Find where the given text appears and provide that cell's center as (X, Y) coordinate. 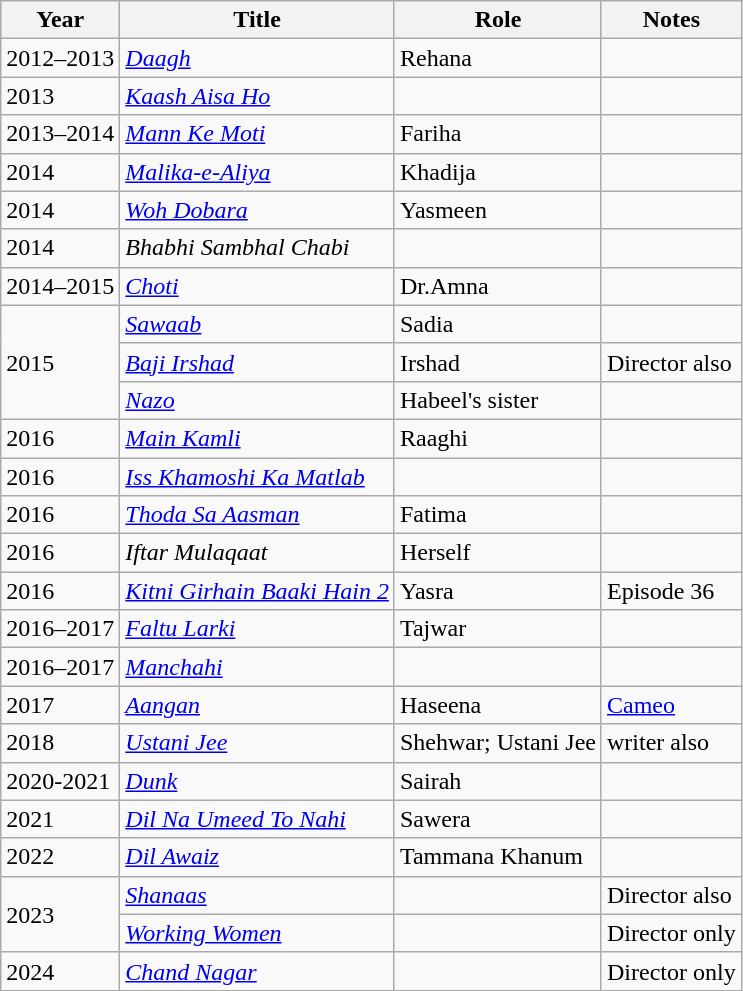
Sawaab (258, 324)
Yasmeen (498, 210)
2012–2013 (60, 58)
Baji Irshad (258, 362)
Cameo (671, 705)
2017 (60, 705)
Fatima (498, 515)
Sawera (498, 819)
Episode 36 (671, 591)
Khadija (498, 172)
Daagh (258, 58)
Nazo (258, 400)
Kaash Aisa Ho (258, 96)
2024 (60, 971)
2018 (60, 743)
Habeel's sister (498, 400)
2020-2021 (60, 781)
Dr.Amna (498, 286)
Kitni Girhain Baaki Hain 2 (258, 591)
Bhabhi Sambhal Chabi (258, 248)
Tajwar (498, 629)
Shehwar; Ustani Jee (498, 743)
Iss Khamoshi Ka Matlab (258, 477)
Main Kamli (258, 438)
Title (258, 20)
Role (498, 20)
Manchahi (258, 667)
Shanaas (258, 895)
Chand Nagar (258, 971)
Ustani Jee (258, 743)
Mann Ke Moti (258, 134)
Raaghi (498, 438)
2022 (60, 857)
Sairah (498, 781)
Irshad (498, 362)
Yasra (498, 591)
Aangan (258, 705)
2021 (60, 819)
Malika-e-Aliya (258, 172)
Sadia (498, 324)
Faltu Larki (258, 629)
2014–2015 (60, 286)
Notes (671, 20)
Tammana Khanum (498, 857)
2023 (60, 914)
Herself (498, 553)
2013–2014 (60, 134)
Dil Awaiz (258, 857)
Fariha (498, 134)
writer also (671, 743)
Working Women (258, 933)
Year (60, 20)
2015 (60, 362)
Rehana (498, 58)
2013 (60, 96)
Woh Dobara (258, 210)
Dunk (258, 781)
Iftar Mulaqaat (258, 553)
Dil Na Umeed To Nahi (258, 819)
Choti (258, 286)
Haseena (498, 705)
Thoda Sa Aasman (258, 515)
